Extract the [x, y] coordinate from the center of the cell holding the provided text.  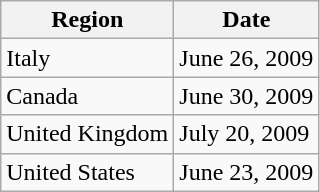
July 20, 2009 [246, 134]
June 26, 2009 [246, 58]
June 23, 2009 [246, 172]
Date [246, 20]
United Kingdom [88, 134]
Canada [88, 96]
Italy [88, 58]
June 30, 2009 [246, 96]
United States [88, 172]
Region [88, 20]
